For the text-containing cell, return its midpoint in (x, y) coordinate format. 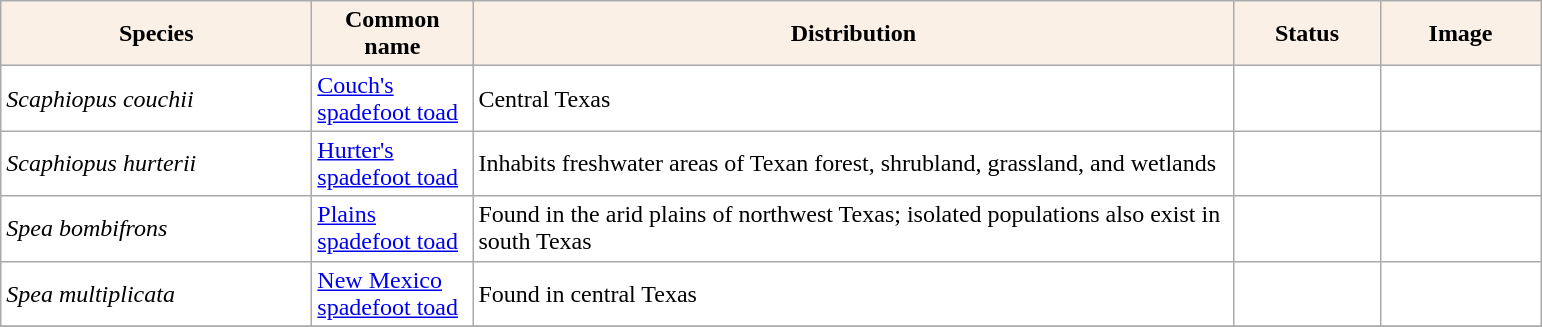
Central Texas (854, 98)
Species (156, 34)
Image (1460, 34)
Spea bombifrons (156, 228)
Couch's spadefoot toad (392, 98)
Scaphiopus hurterii (156, 164)
New Mexico spadefoot toad (392, 294)
Scaphiopus couchii (156, 98)
Common name (392, 34)
Inhabits freshwater areas of Texan forest, shrubland, grassland, and wetlands (854, 164)
Distribution (854, 34)
Status (1307, 34)
Found in central Texas (854, 294)
Plains spadefoot toad (392, 228)
Hurter's spadefoot toad (392, 164)
Spea multiplicata (156, 294)
Found in the arid plains of northwest Texas; isolated populations also exist in south Texas (854, 228)
